Find where the given text appears and provide that cell's center as (x, y) coordinate. 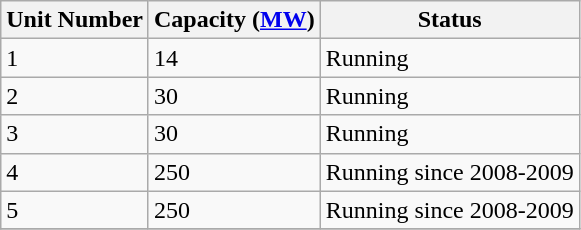
Status (450, 20)
1 (75, 58)
4 (75, 172)
Capacity (MW) (234, 20)
14 (234, 58)
2 (75, 96)
3 (75, 134)
5 (75, 210)
Unit Number (75, 20)
